Return (X, Y) of the center of cell containing provided text 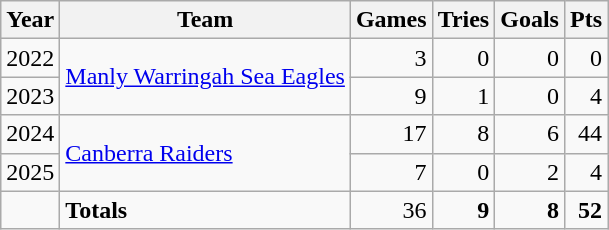
Games (391, 20)
2 (530, 172)
Canberra Raiders (206, 153)
Team (206, 20)
6 (530, 134)
52 (586, 210)
2023 (30, 96)
Goals (530, 20)
Manly Warringah Sea Eagles (206, 77)
36 (391, 210)
3 (391, 58)
2024 (30, 134)
Pts (586, 20)
Totals (206, 210)
7 (391, 172)
44 (586, 134)
Year (30, 20)
Tries (464, 20)
2025 (30, 172)
2022 (30, 58)
17 (391, 134)
1 (464, 96)
